Extract the [x, y] coordinate from the center of the cell holding the provided text.  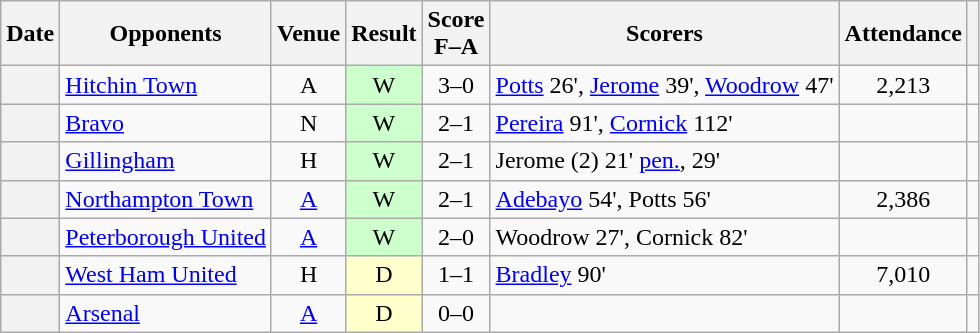
Pereira 91', Cornick 112' [664, 123]
2,386 [903, 199]
ScoreF–A [456, 34]
3–0 [456, 85]
Northampton Town [166, 199]
N [308, 123]
1–1 [456, 275]
Attendance [903, 34]
Hitchin Town [166, 85]
Peterborough United [166, 237]
Scorers [664, 34]
7,010 [903, 275]
Jerome (2) 21' pen., 29' [664, 161]
Bradley 90' [664, 275]
Result [384, 34]
2–0 [456, 237]
Bravo [166, 123]
0–0 [456, 313]
Venue [308, 34]
Potts 26', Jerome 39', Woodrow 47' [664, 85]
2,213 [903, 85]
Adebayo 54', Potts 56' [664, 199]
Arsenal [166, 313]
Opponents [166, 34]
West Ham United [166, 275]
Woodrow 27', Cornick 82' [664, 237]
Date [30, 34]
Gillingham [166, 161]
